Find where the given text appears and provide that cell's center as (X, Y) coordinate. 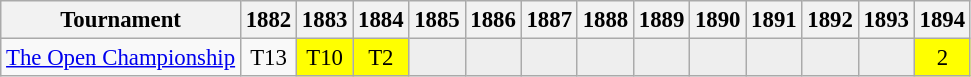
1888 (605, 20)
1894 (942, 20)
T10 (325, 58)
1886 (493, 20)
1882 (268, 20)
1884 (381, 20)
The Open Championship (121, 58)
1885 (437, 20)
1892 (830, 20)
1887 (549, 20)
Tournament (121, 20)
1890 (718, 20)
1883 (325, 20)
T2 (381, 58)
1889 (661, 20)
1891 (774, 20)
2 (942, 58)
T13 (268, 58)
1893 (886, 20)
